Locate the cell with the specified text and output its [X, Y] center coordinate. 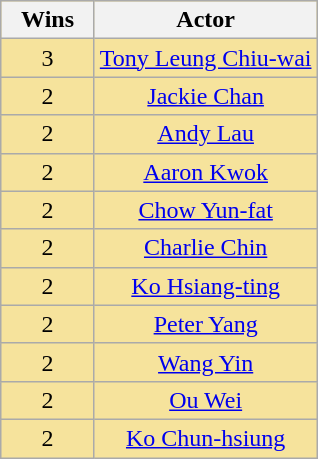
Actor [206, 20]
Ko Hsiang-ting [206, 286]
Wins [48, 20]
Tony Leung Chiu-wai [206, 58]
Ou Wei [206, 400]
Jackie Chan [206, 96]
3 [48, 58]
Ko Chun-hsiung [206, 438]
Charlie Chin [206, 248]
Wang Yin [206, 362]
Peter Yang [206, 324]
Andy Lau [206, 134]
Chow Yun-fat [206, 210]
Aaron Kwok [206, 172]
